Determine the (x, y) coordinate at the center of the cell enclosing the given text.  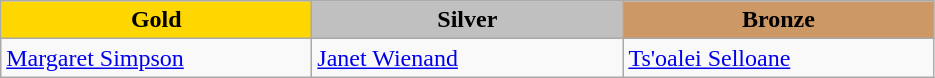
Janet Wienand (468, 58)
Ts'oalei Selloane (778, 58)
Silver (468, 20)
Margaret Simpson (156, 58)
Gold (156, 20)
Bronze (778, 20)
